Output the (X, Y) coordinate of the center of the cell containing the given text.  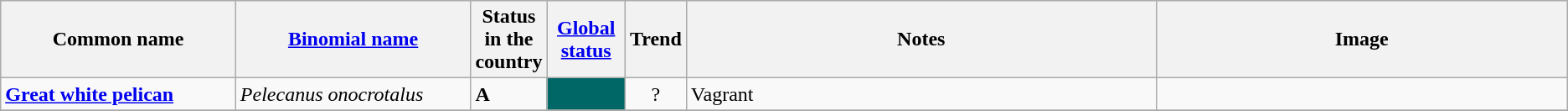
Common name (119, 40)
Image (1362, 40)
Notes (921, 40)
Great white pelican (119, 94)
Pelecanus onocrotalus (353, 94)
Vagrant (921, 94)
Status in the country (509, 40)
? (655, 94)
Trend (655, 40)
Global status (586, 40)
Binomial name (353, 40)
A (509, 94)
